Find where the given text appears and provide that cell's center as [x, y] coordinate. 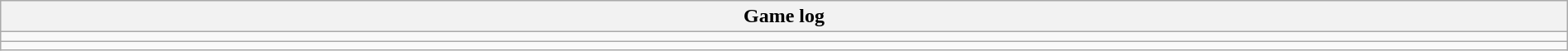
Game log [784, 16]
